Return the (X, Y) coordinate for the center point of the cell that contains the specified text.  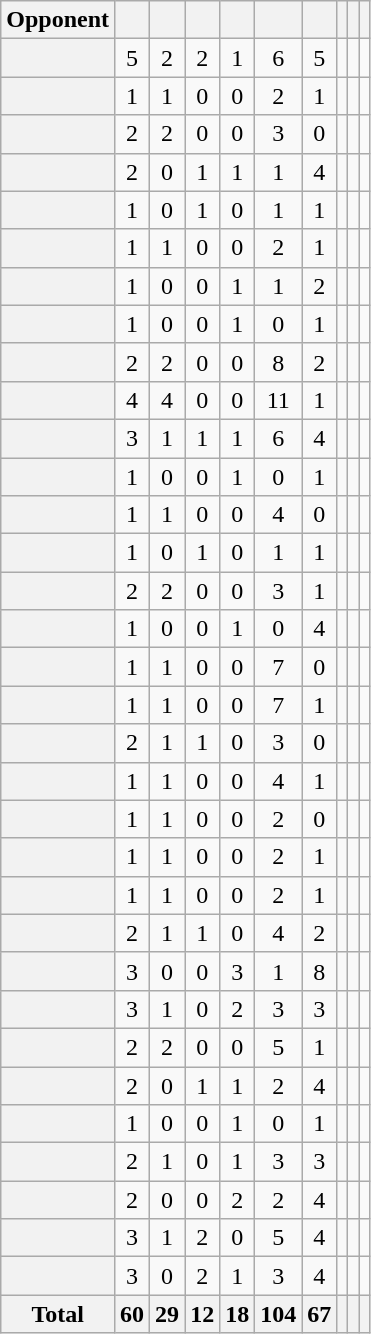
29 (168, 1314)
67 (320, 1314)
12 (202, 1314)
11 (278, 400)
104 (278, 1314)
Opponent (58, 20)
Total (58, 1314)
18 (238, 1314)
60 (132, 1314)
